From the cell containing the given text, extract its center point as [X, Y] coordinate. 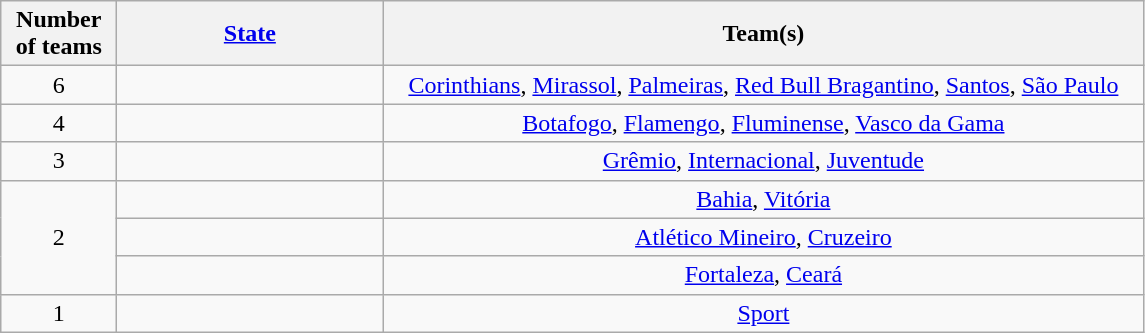
Numberof teams [59, 34]
State [250, 34]
2 [59, 237]
Bahia, Vitória [764, 199]
Botafogo, Flamengo, Fluminense, Vasco da Gama [764, 123]
Sport [764, 313]
4 [59, 123]
6 [59, 85]
Atlético Mineiro, Cruzeiro [764, 237]
Fortaleza, Ceará [764, 275]
1 [59, 313]
Grêmio, Internacional, Juventude [764, 161]
Team(s) [764, 34]
3 [59, 161]
Corinthians, Mirassol, Palmeiras, Red Bull Bragantino, Santos, São Paulo [764, 85]
